From the cell containing the given text, extract its center point as [x, y] coordinate. 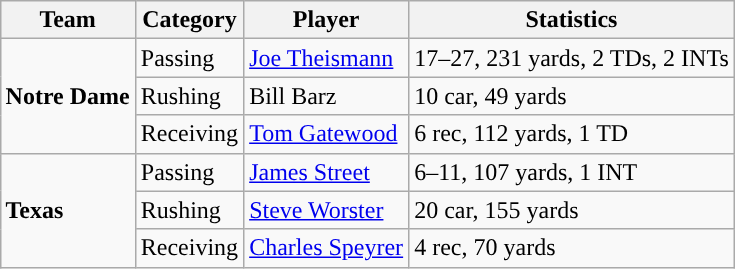
Team [68, 20]
James Street [326, 172]
Tom Gatewood [326, 134]
4 rec, 70 yards [572, 248]
6–11, 107 yards, 1 INT [572, 172]
Notre Dame [68, 96]
Steve Worster [326, 210]
Charles Speyrer [326, 248]
17–27, 231 yards, 2 TDs, 2 INTs [572, 58]
Statistics [572, 20]
Player [326, 20]
20 car, 155 yards [572, 210]
10 car, 49 yards [572, 96]
Category [189, 20]
Joe Theismann [326, 58]
Bill Barz [326, 96]
Texas [68, 210]
6 rec, 112 yards, 1 TD [572, 134]
